Provide the [X, Y] coordinate of the cell's center where the given text is located.  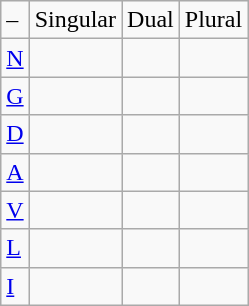
Plural [213, 20]
Singular [75, 20]
L [15, 248]
A [15, 172]
Dual [151, 20]
– [15, 20]
D [15, 134]
G [15, 96]
N [15, 58]
I [15, 286]
V [15, 210]
